Return the (X, Y) coordinate for the center point of the cell that contains the specified text.  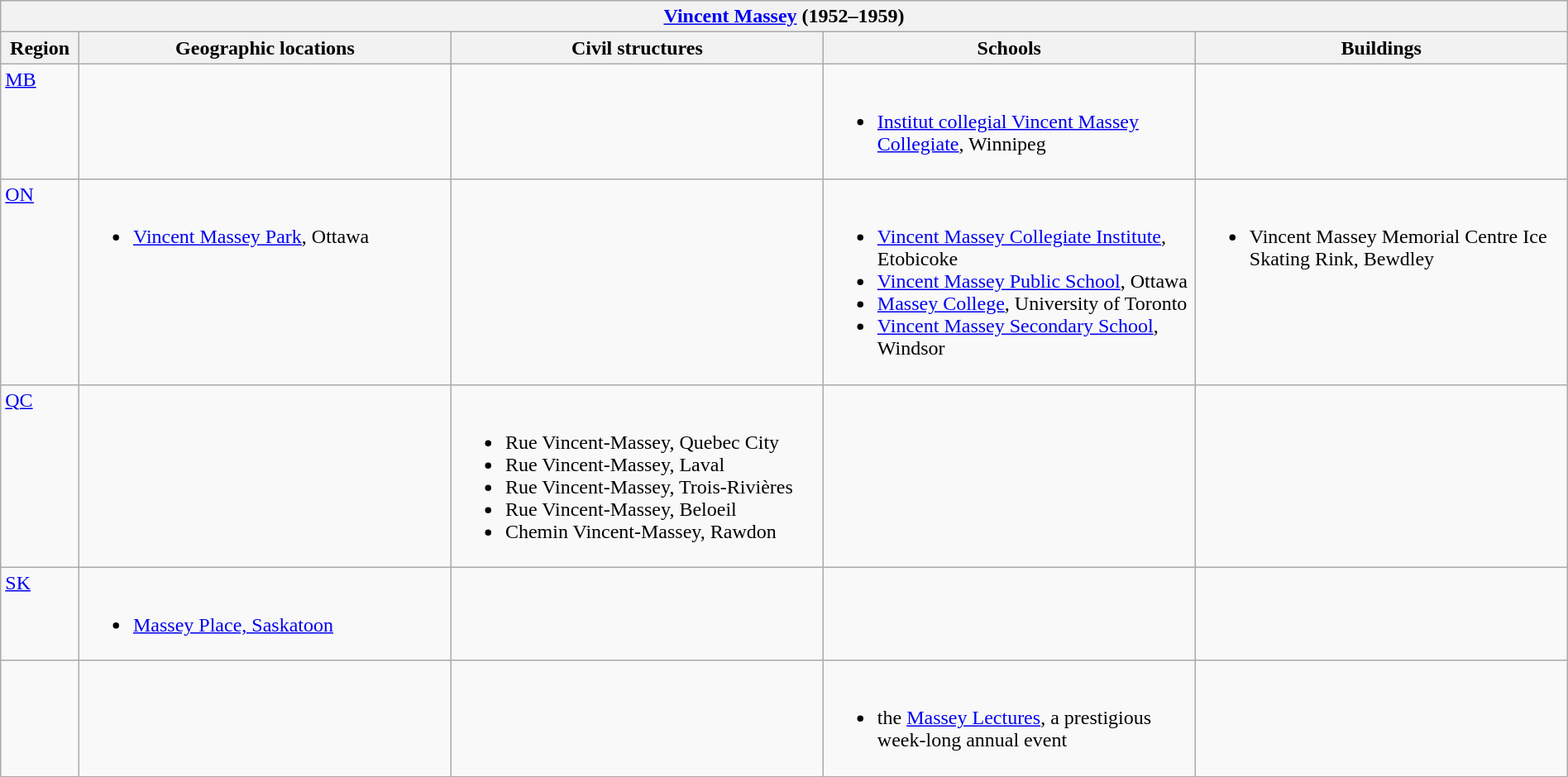
Vincent Massey Park, Ottawa (265, 282)
Civil structures (637, 48)
the Massey Lectures, a prestigious week-long annual event (1009, 718)
Vincent Massey (1952–1959) (784, 17)
Buildings (1381, 48)
ON (40, 282)
Vincent Massey Memorial Centre Ice Skating Rink, Bewdley (1381, 282)
Schools (1009, 48)
Institut collegial Vincent Massey Collegiate, Winnipeg (1009, 122)
QC (40, 476)
Geographic locations (265, 48)
Region (40, 48)
Massey Place, Saskatoon (265, 613)
MB (40, 122)
SK (40, 613)
Rue Vincent-Massey, Quebec CityRue Vincent-Massey, LavalRue Vincent-Massey, Trois-RivièresRue Vincent-Massey, BeloeilChemin Vincent-Massey, Rawdon (637, 476)
